Scan for the cell matching the given text and deliver its (x, y) coordinate at center. 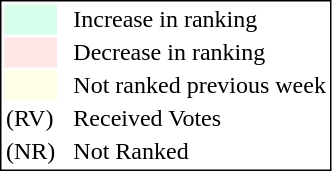
Decrease in ranking (200, 53)
(RV) (30, 119)
Not ranked previous week (200, 85)
(NR) (30, 151)
Received Votes (200, 119)
Increase in ranking (200, 19)
Not Ranked (200, 151)
